For the text-containing cell, return its midpoint in [X, Y] coordinate format. 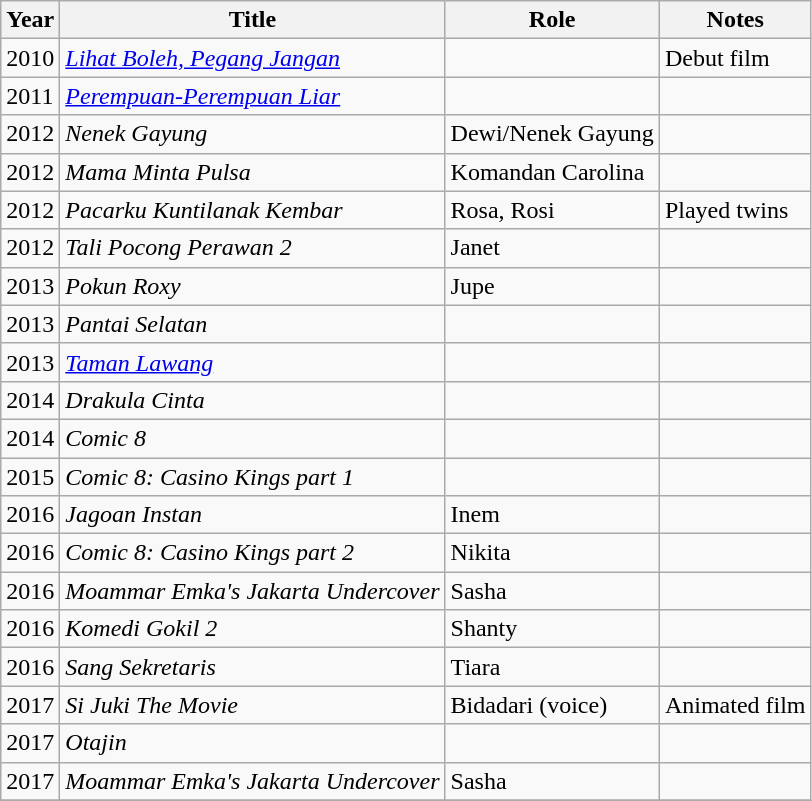
Janet [552, 248]
Nikita [552, 553]
Played twins [735, 210]
Perempuan-Perempuan Liar [252, 96]
Shanty [552, 629]
Jupe [552, 286]
Comic 8: Casino Kings part 2 [252, 553]
Otajin [252, 743]
2010 [30, 58]
Jagoan Instan [252, 515]
Bidadari (voice) [552, 705]
Taman Lawang [252, 362]
2011 [30, 96]
Komedi Gokil 2 [252, 629]
Animated film [735, 705]
Year [30, 20]
Rosa, Rosi [552, 210]
Pokun Roxy [252, 286]
Pantai Selatan [252, 324]
Role [552, 20]
Si Juki The Movie [252, 705]
Title [252, 20]
Comic 8: Casino Kings part 1 [252, 477]
Nenek Gayung [252, 134]
Inem [552, 515]
Tali Pocong Perawan 2 [252, 248]
Mama Minta Pulsa [252, 172]
Notes [735, 20]
Pacarku Kuntilanak Kembar [252, 210]
2015 [30, 477]
Lihat Boleh, Pegang Jangan [252, 58]
Debut film [735, 58]
Tiara [552, 667]
Komandan Carolina [552, 172]
Dewi/Nenek Gayung [552, 134]
Sang Sekretaris [252, 667]
Comic 8 [252, 438]
Drakula Cinta [252, 400]
